Find where the given text appears and provide that cell's center as [X, Y] coordinate. 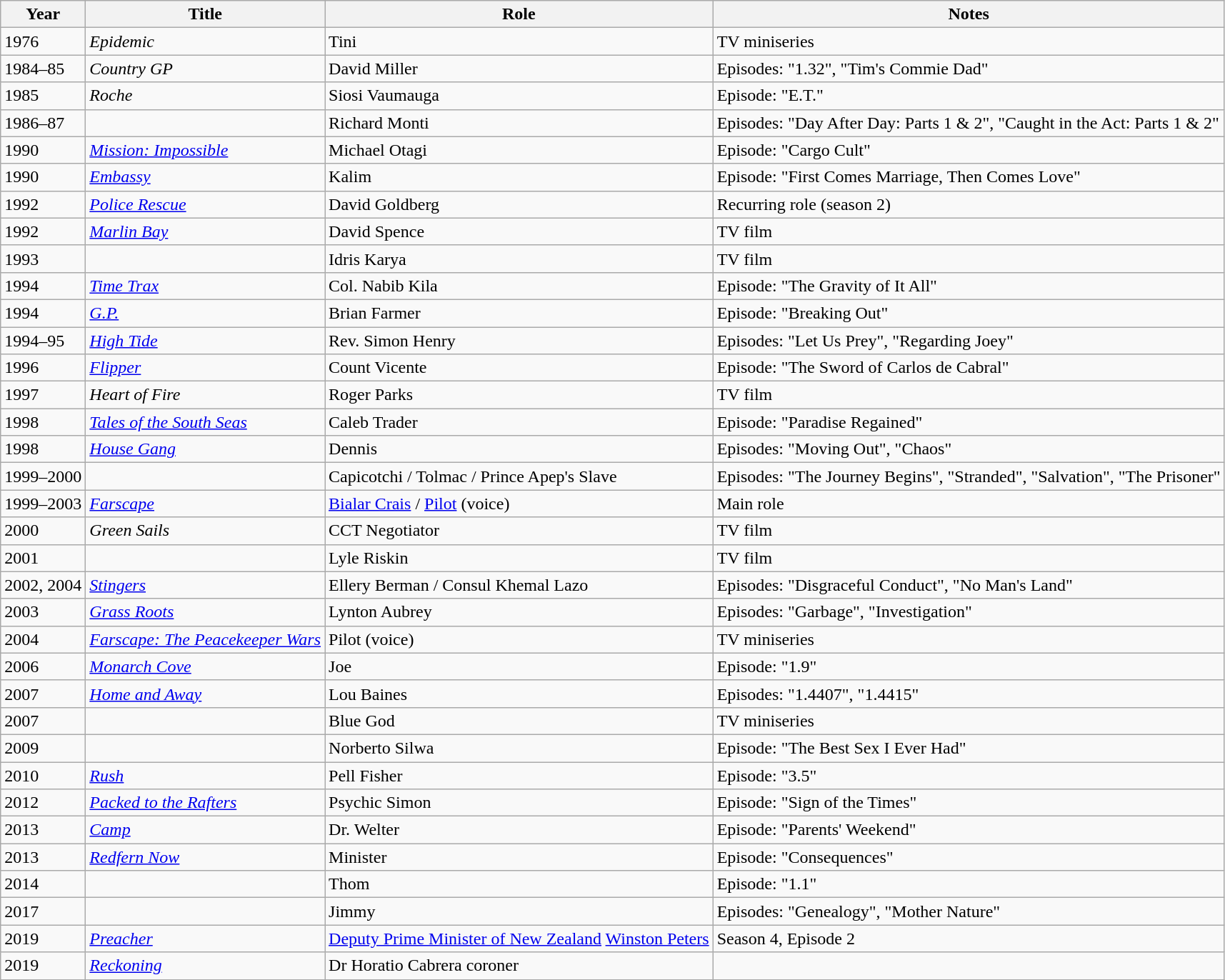
Episode: "The Gravity of It All" [969, 286]
Role [519, 14]
Episodes: "Garbage", "Investigation" [969, 612]
Siosi Vaumauga [519, 96]
Episode: "Sign of the Times" [969, 803]
Brian Farmer [519, 313]
Episodes: "Disgraceful Conduct", "No Man's Land" [969, 585]
Episode: "The Best Sex I Ever Had" [969, 748]
Episode: "First Comes Marriage, Then Comes Love" [969, 177]
Blue God [519, 721]
Preacher [206, 939]
Episode: "The Sword of Carlos de Cabral" [969, 368]
2002, 2004 [43, 585]
Idris Karya [519, 259]
Title [206, 14]
1984–85 [43, 69]
Farscape: The Peacekeeper Wars [206, 639]
Pilot (voice) [519, 639]
Richard Monti [519, 123]
Thom [519, 884]
Police Rescue [206, 204]
2009 [43, 748]
Kalim [519, 177]
Episode: "Cargo Cult" [969, 150]
1994–95 [43, 341]
Country GP [206, 69]
Epidemic [206, 41]
1999–2003 [43, 504]
Michael Otagi [519, 150]
Farscape [206, 504]
Notes [969, 14]
2014 [43, 884]
Lyle Riskin [519, 558]
Year [43, 14]
Episode: "3.5" [969, 775]
High Tide [206, 341]
Ellery Berman / Consul Khemal Lazo [519, 585]
Redfern Now [206, 857]
Count Vicente [519, 368]
Lynton Aubrey [519, 612]
CCT Negotiator [519, 531]
Caleb Trader [519, 422]
Bialar Crais / Pilot (voice) [519, 504]
Home and Away [206, 694]
2006 [43, 666]
Tini [519, 41]
David Goldberg [519, 204]
Episode: "1.9" [969, 666]
1993 [43, 259]
Rev. Simon Henry [519, 341]
Episode: "Paradise Regained" [969, 422]
Dr Horatio Cabrera coroner [519, 966]
Flipper [206, 368]
Embassy [206, 177]
Heart of Fire [206, 395]
Packed to the Rafters [206, 803]
1997 [43, 395]
G.P. [206, 313]
Deputy Prime Minister of New Zealand Winston Peters [519, 939]
Roche [206, 96]
2017 [43, 911]
Camp [206, 830]
Time Trax [206, 286]
Col. Nabib Kila [519, 286]
Pell Fisher [519, 775]
Episodes: "Genealogy", "Mother Nature" [969, 911]
1976 [43, 41]
Season 4, Episode 2 [969, 939]
Jimmy [519, 911]
Monarch Cove [206, 666]
Dr. Welter [519, 830]
David Miller [519, 69]
House Gang [206, 449]
Capicotchi / Tolmac / Prince Apep's Slave [519, 476]
Episode: "Consequences" [969, 857]
Green Sails [206, 531]
Episodes: "Day After Day: Parts 1 & 2", "Caught in the Act: Parts 1 & 2" [969, 123]
1996 [43, 368]
2010 [43, 775]
2012 [43, 803]
Norberto Silwa [519, 748]
Episode: "1.1" [969, 884]
Episodes: "Let Us Prey", "Regarding Joey" [969, 341]
Episodes: "Moving Out", "Chaos" [969, 449]
2003 [43, 612]
Episodes: "1.4407", "1.4415" [969, 694]
Grass Roots [206, 612]
Episode: "E.T." [969, 96]
David Spence [519, 231]
Episodes: "The Journey Begins", "Stranded", "Salvation", "The Prisoner" [969, 476]
1986–87 [43, 123]
Roger Parks [519, 395]
Episode: "Parents' Weekend" [969, 830]
Tales of the South Seas [206, 422]
2000 [43, 531]
Dennis [519, 449]
Marlin Bay [206, 231]
Psychic Simon [519, 803]
Lou Baines [519, 694]
Rush [206, 775]
Mission: Impossible [206, 150]
Episode: "Breaking Out" [969, 313]
Episodes: "1.32", "Tim's Commie Dad" [969, 69]
Main role [969, 504]
Joe [519, 666]
1985 [43, 96]
Reckoning [206, 966]
Minister [519, 857]
2001 [43, 558]
Recurring role (season 2) [969, 204]
Stingers [206, 585]
1999–2000 [43, 476]
2004 [43, 639]
